Extract the (X, Y) coordinate from the center of the cell holding the provided text.  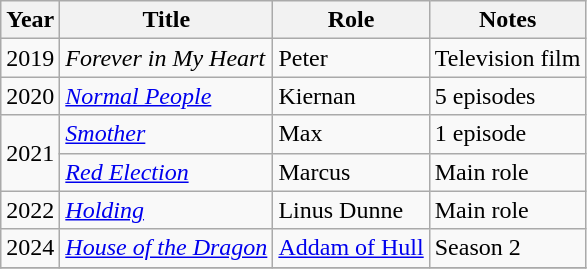
Addam of Hull (351, 248)
Marcus (351, 172)
5 episodes (508, 96)
Holding (166, 210)
Forever in My Heart (166, 58)
Notes (508, 20)
Smother (166, 134)
Title (166, 20)
Normal People (166, 96)
Role (351, 20)
Season 2 (508, 248)
2024 (30, 248)
2020 (30, 96)
Year (30, 20)
Television film (508, 58)
Red Election (166, 172)
2019 (30, 58)
2022 (30, 210)
Peter (351, 58)
Max (351, 134)
Kiernan (351, 96)
House of the Dragon (166, 248)
Linus Dunne (351, 210)
1 episode (508, 134)
2021 (30, 153)
